Capture the cell that displays the provided text and extract its [X, Y] central coordinate. 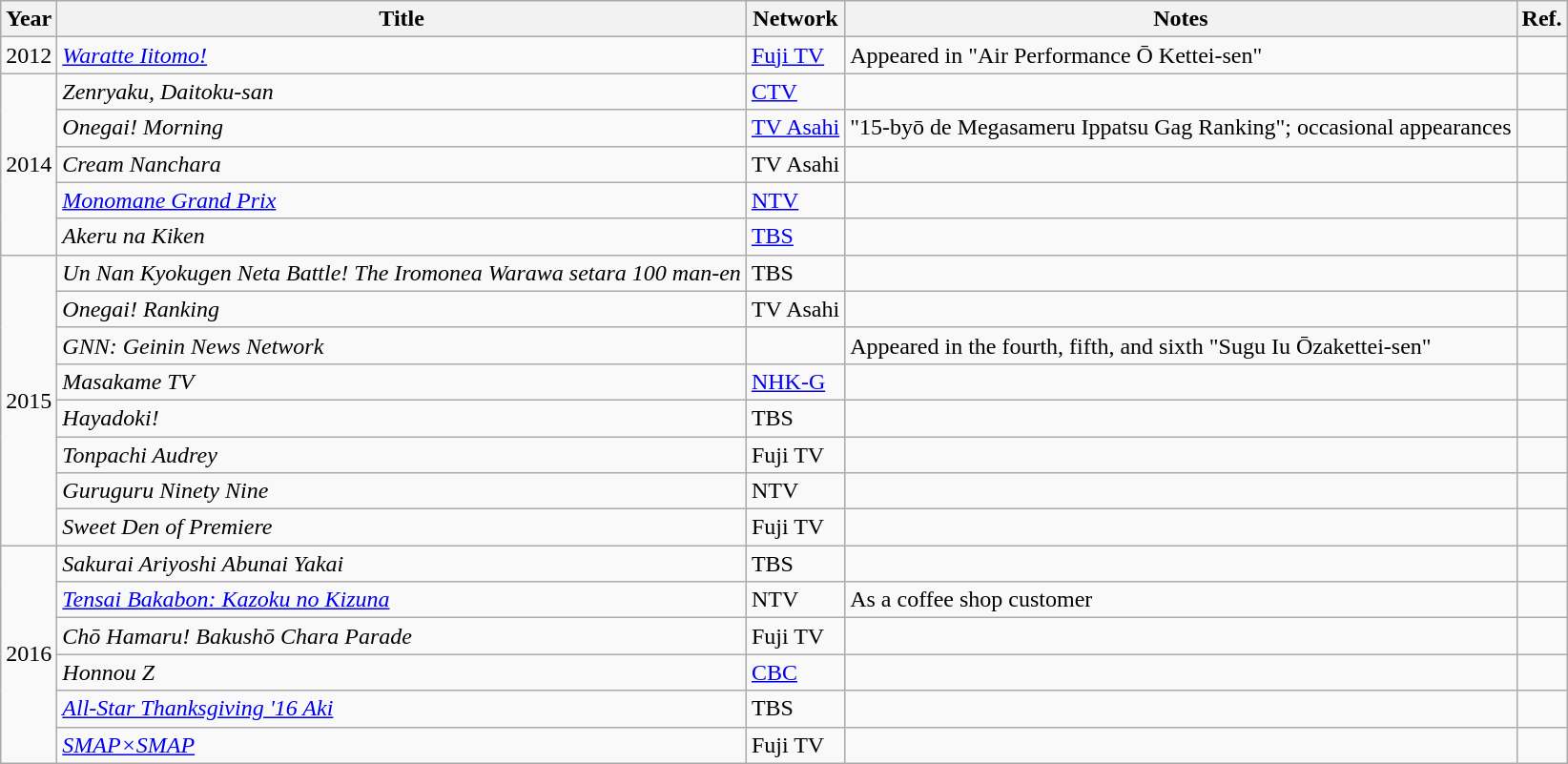
Waratte Iitomo! [402, 55]
Hayadoki! [402, 418]
Network [795, 19]
NHK-G [795, 382]
As a coffee shop customer [1181, 600]
Ref. [1541, 19]
Onegai! Ranking [402, 309]
Onegai! Morning [402, 128]
Appeared in "Air Performance Ō Kettei-sen" [1181, 55]
CBC [795, 672]
Guruguru Ninety Nine [402, 491]
All-Star Thanksgiving '16 Aki [402, 709]
GNN: Geinin News Network [402, 345]
2015 [29, 400]
Appeared in the fourth, fifth, and sixth "Sugu Iu Ōzakettei-sen" [1181, 345]
Un Nan Kyokugen Neta Battle! The Iromonea Warawa setara 100 man-en [402, 273]
Notes [1181, 19]
"15-byō de Megasameru Ippatsu Gag Ranking"; occasional appearances [1181, 128]
Zenryaku, Daitoku-san [402, 92]
CTV [795, 92]
Title [402, 19]
2012 [29, 55]
2014 [29, 164]
Sweet Den of Premiere [402, 527]
Monomane Grand Prix [402, 200]
Year [29, 19]
Tensai Bakabon: Kazoku no Kizuna [402, 600]
Honnou Z [402, 672]
Masakame TV [402, 382]
Cream Nanchara [402, 164]
SMAP×SMAP [402, 745]
Tonpachi Audrey [402, 455]
Chō Hamaru! Bakushō Chara Parade [402, 636]
Akeru na Kiken [402, 237]
2016 [29, 654]
Sakurai Ariyoshi Abunai Yakai [402, 564]
